Return [X, Y] of the center of cell containing provided text 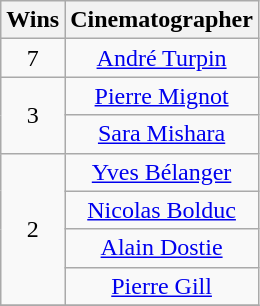
Cinematographer [162, 20]
2 [33, 229]
Pierre Gill [162, 286]
7 [33, 58]
Sara Mishara [162, 134]
Yves Bélanger [162, 172]
Wins [33, 20]
3 [33, 115]
André Turpin [162, 58]
Nicolas Bolduc [162, 210]
Pierre Mignot [162, 96]
Alain Dostie [162, 248]
